Output the (x, y) coordinate of the center of the cell containing the given text.  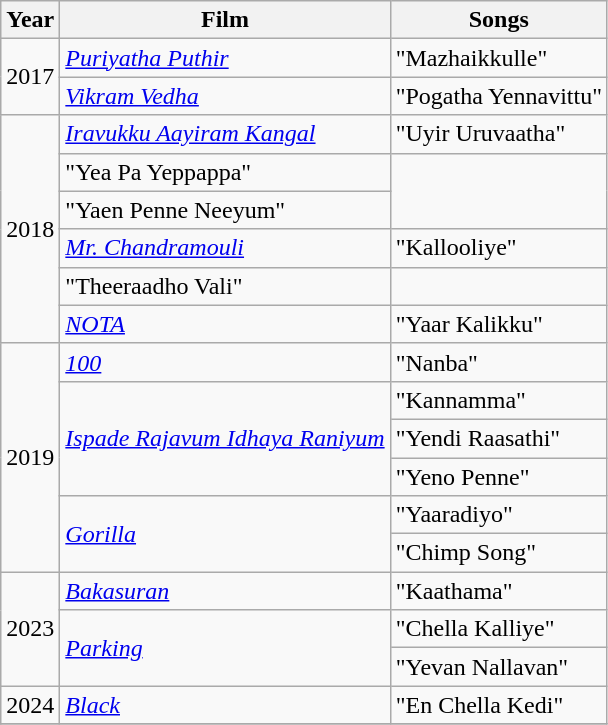
"Yendi Raasathi" (498, 438)
"Pogatha Yennavittu" (498, 96)
"Yevan Nallavan" (498, 667)
"Nanba" (498, 362)
Year (30, 20)
Iravukku Aayiram Kangal (225, 134)
Film (225, 20)
Ispade Rajavum Idhaya Raniyum (225, 438)
"Yaar Kalikku" (498, 324)
"Mazhaikkulle" (498, 58)
Vikram Vedha (225, 96)
2017 (30, 77)
"Theeraadho Vali" (225, 286)
"Yea Pa Yeppappa" (225, 172)
Gorilla (225, 534)
2024 (30, 705)
"Chella Kalliye" (498, 629)
100 (225, 362)
Songs (498, 20)
Black (225, 705)
Bakasuran (225, 591)
Mr. Chandramouli (225, 248)
"Uyir Uruvaatha" (498, 134)
"Yaen Penne Neeyum" (225, 210)
2019 (30, 457)
"Kallooliye" (498, 248)
"Kaathama" (498, 591)
"Yaaradiyo" (498, 515)
Puriyatha Puthir (225, 58)
Parking (225, 648)
"Kannamma" (498, 400)
2023 (30, 629)
"Yeno Penne" (498, 477)
2018 (30, 229)
"Chimp Song" (498, 553)
"En Chella Kedi" (498, 705)
NOTA (225, 324)
